Search for the cell housing the specified text and yield its (X, Y) center coordinate. 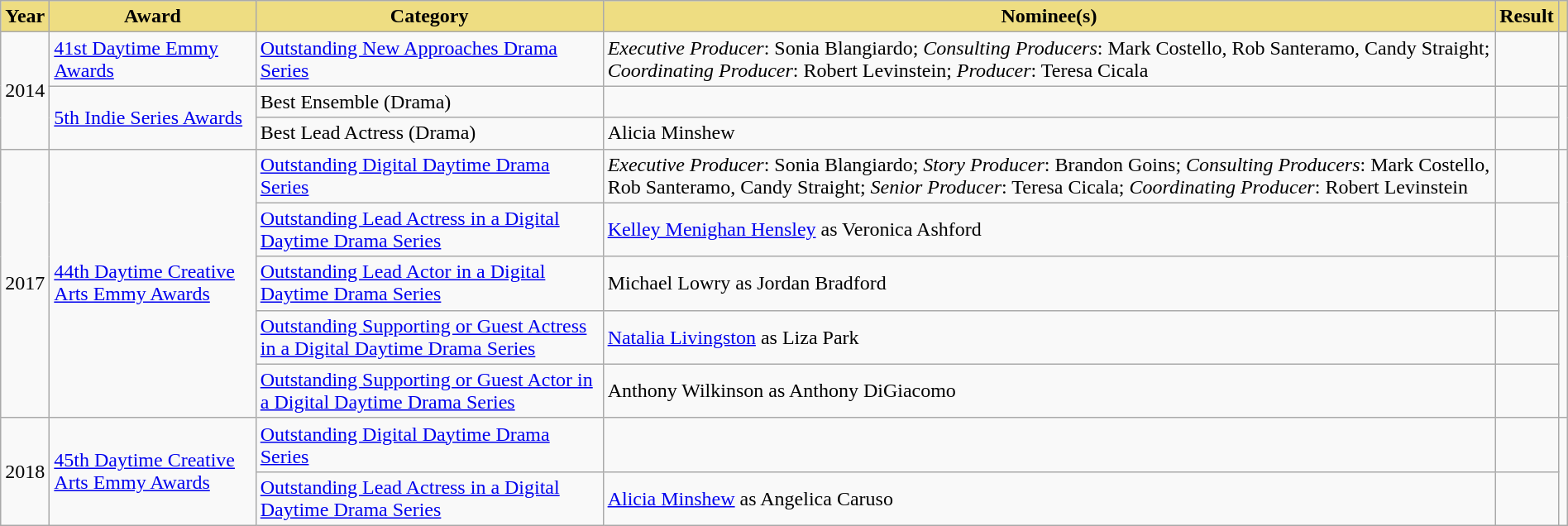
Best Lead Actress (Drama) (429, 133)
5th Indie Series Awards (152, 117)
Best Ensemble (Drama) (429, 102)
41st Daytime Emmy Awards (152, 60)
Alicia Minshew as Angelica Caruso (1049, 498)
2014 (25, 91)
Outstanding New Approaches Drama Series (429, 60)
Result (1527, 17)
45th Daytime Creative Arts Emmy Awards (152, 471)
Natalia Livingston as Liza Park (1049, 337)
Outstanding Supporting or Guest Actress in a Digital Daytime Drama Series (429, 337)
Year (25, 17)
2017 (25, 283)
Category (429, 17)
Alicia Minshew (1049, 133)
Michael Lowry as Jordan Bradford (1049, 283)
2018 (25, 471)
Kelley Menighan Hensley as Veronica Ashford (1049, 230)
Award (152, 17)
Anthony Wilkinson as Anthony DiGiacomo (1049, 390)
Nominee(s) (1049, 17)
Outstanding Supporting or Guest Actor in a Digital Daytime Drama Series (429, 390)
Outstanding Lead Actor in a Digital Daytime Drama Series (429, 283)
44th Daytime Creative Arts Emmy Awards (152, 283)
